Return the [X, Y] coordinate for the center point of the cell that contains the specified text.  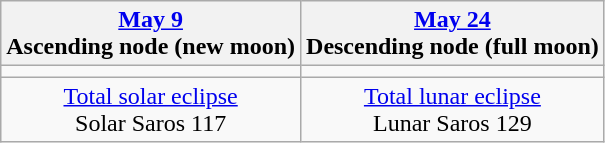
Total lunar eclipseLunar Saros 129 [453, 110]
Total solar eclipseSolar Saros 117 [151, 110]
May 24Descending node (full moon) [453, 34]
May 9Ascending node (new moon) [151, 34]
